Provide the [x, y] coordinate of the cell's center where the given text is located.  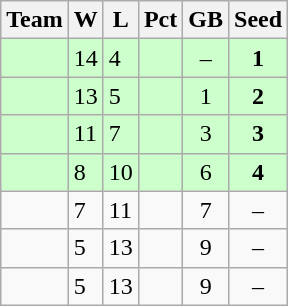
Pct [160, 20]
14 [86, 58]
10 [120, 172]
2 [258, 96]
6 [206, 172]
GB [206, 20]
W [86, 20]
L [120, 20]
Seed [258, 20]
8 [86, 172]
Team [35, 20]
